Locate the cell with the specified text and output its [X, Y] center coordinate. 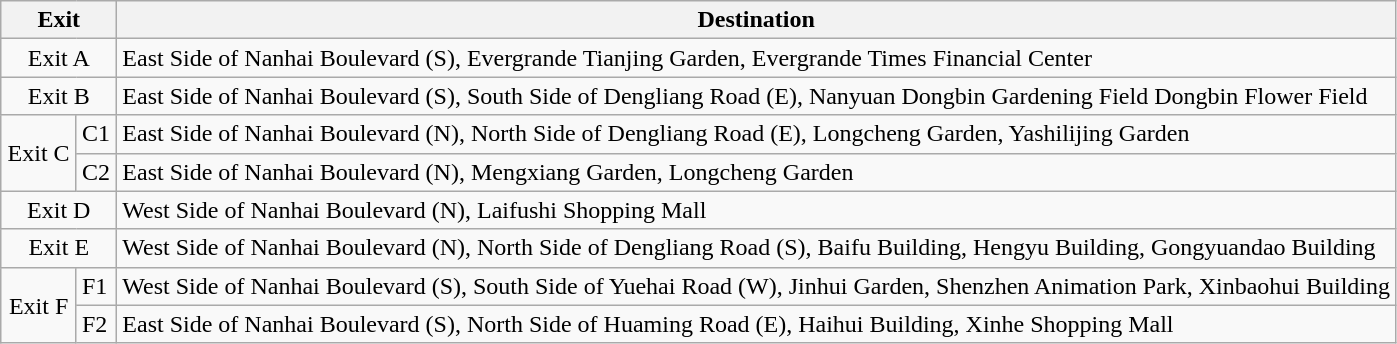
Exit F [39, 305]
Exit C [39, 153]
C2 [96, 172]
West Side of Nanhai Boulevard (N), North Side of Dengliang Road (S), Baifu Building, Hengyu Building, Gongyuandao Building [756, 248]
F1 [96, 286]
Exit A [59, 58]
East Side of Nanhai Boulevard (S), Evergrande Tianjing Garden, Evergrande Times Financial Center [756, 58]
East Side of Nanhai Boulevard (N), North Side of Dengliang Road (E), Longcheng Garden, Yashilijing Garden [756, 134]
C1 [96, 134]
Exit [59, 20]
East Side of Nanhai Boulevard (N), Mengxiang Garden, Longcheng Garden [756, 172]
Exit B [59, 96]
Exit E [59, 248]
East Side of Nanhai Boulevard (S), South Side of Dengliang Road (E), Nanyuan Dongbin Gardening Field Dongbin Flower Field [756, 96]
F2 [96, 324]
Destination [756, 20]
West Side of Nanhai Boulevard (S), South Side of Yuehai Road (W), Jinhui Garden, Shenzhen Animation Park, Xinbaohui Building [756, 286]
East Side of Nanhai Boulevard (S), North Side of Huaming Road (E), Haihui Building, Xinhe Shopping Mall [756, 324]
Exit D [59, 210]
West Side of Nanhai Boulevard (N), Laifushi Shopping Mall [756, 210]
